Scan for the cell matching the given text and deliver its (x, y) coordinate at center. 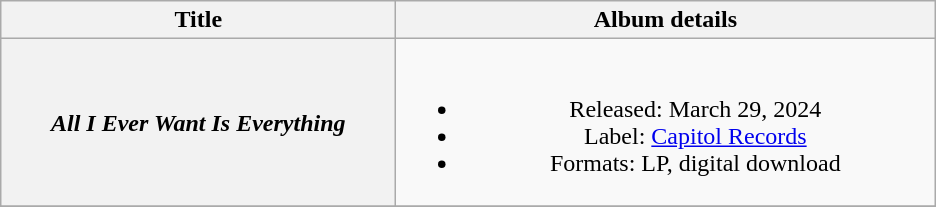
Released: March 29, 2024Label: Capitol RecordsFormats: LP, digital download (666, 122)
Album details (666, 20)
All I Ever Want Is Everything (198, 122)
Title (198, 20)
